Extract the (x, y) coordinate from the center of the cell holding the provided text.  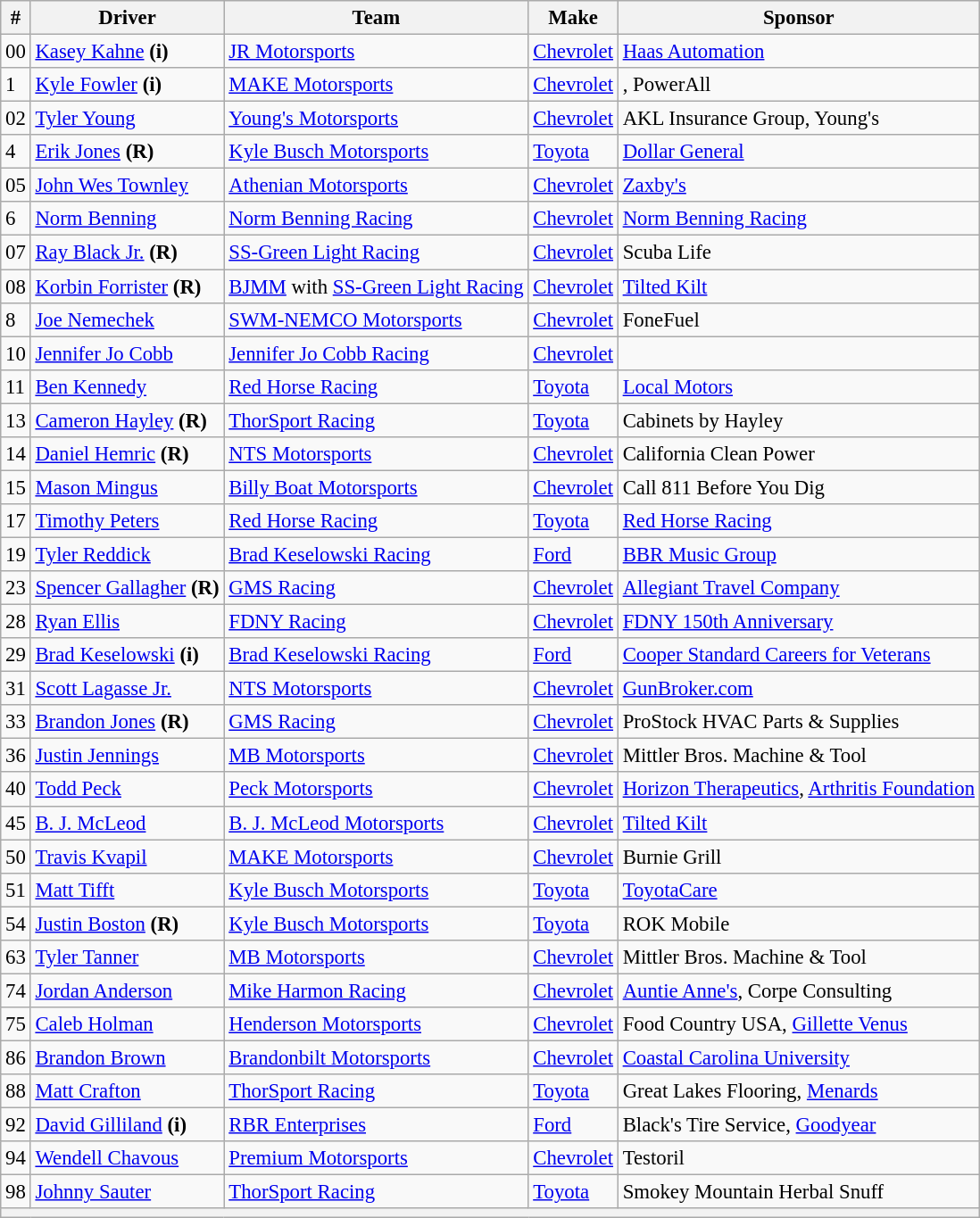
Zaxby's (798, 186)
, PowerAll (798, 85)
29 (16, 655)
Dollar General (798, 152)
# (16, 18)
Driver (127, 18)
02 (16, 119)
Sponsor (798, 18)
RBR Enterprises (377, 1125)
Great Lakes Flooring, Menards (798, 1091)
Joe Nemechek (127, 319)
Johnny Sauter (127, 1192)
Coastal Carolina University (798, 1057)
54 (16, 924)
63 (16, 957)
10 (16, 353)
14 (16, 454)
75 (16, 1024)
Cooper Standard Careers for Veterans (798, 655)
JR Motorsports (377, 52)
Haas Automation (798, 52)
17 (16, 521)
00 (16, 52)
Erik Jones (R) (127, 152)
Scott Lagasse Jr. (127, 689)
Kyle Fowler (i) (127, 85)
Call 811 Before You Dig (798, 487)
B. J. McLeod Motorsports (377, 823)
Brandonbilt Motorsports (377, 1057)
Todd Peck (127, 790)
Timothy Peters (127, 521)
Allegiant Travel Company (798, 588)
Justin Jennings (127, 756)
11 (16, 386)
45 (16, 823)
Local Motors (798, 386)
Travis Kvapil (127, 857)
Korbin Forrister (R) (127, 286)
Cameron Hayley (R) (127, 420)
SWM-NEMCO Motorsports (377, 319)
John Wes Townley (127, 186)
Peck Motorsports (377, 790)
74 (16, 990)
4 (16, 152)
Justin Boston (R) (127, 924)
Mason Mingus (127, 487)
08 (16, 286)
Brandon Brown (127, 1057)
Matt Tifft (127, 890)
40 (16, 790)
Brad Keselowski (i) (127, 655)
1 (16, 85)
Athenian Motorsports (377, 186)
36 (16, 756)
Make (573, 18)
Mike Harmon Racing (377, 990)
FoneFuel (798, 319)
Ray Black Jr. (R) (127, 253)
ROK Mobile (798, 924)
15 (16, 487)
86 (16, 1057)
8 (16, 319)
Ryan Ellis (127, 622)
Tyler Young (127, 119)
Cabinets by Hayley (798, 420)
Horizon Therapeutics, Arthritis Foundation (798, 790)
Brandon Jones (R) (127, 722)
Smokey Mountain Herbal Snuff (798, 1192)
GunBroker.com (798, 689)
Scuba Life (798, 253)
88 (16, 1091)
Auntie Anne's, Corpe Consulting (798, 990)
Testoril (798, 1158)
Wendell Chavous (127, 1158)
ToyotaCare (798, 890)
51 (16, 890)
33 (16, 722)
Matt Crafton (127, 1091)
Jordan Anderson (127, 990)
AKL Insurance Group, Young's (798, 119)
Billy Boat Motorsports (377, 487)
SS-Green Light Racing (377, 253)
Black's Tire Service, Goodyear (798, 1125)
B. J. McLeod (127, 823)
Spencer Gallagher (R) (127, 588)
98 (16, 1192)
Team (377, 18)
David Gilliland (i) (127, 1125)
Kasey Kahne (i) (127, 52)
23 (16, 588)
28 (16, 622)
Burnie Grill (798, 857)
FDNY 150th Anniversary (798, 622)
Jennifer Jo Cobb Racing (377, 353)
Daniel Hemric (R) (127, 454)
Tyler Reddick (127, 554)
07 (16, 253)
6 (16, 219)
92 (16, 1125)
13 (16, 420)
Norm Benning (127, 219)
Young's Motorsports (377, 119)
Ben Kennedy (127, 386)
Jennifer Jo Cobb (127, 353)
50 (16, 857)
94 (16, 1158)
Henderson Motorsports (377, 1024)
19 (16, 554)
BJMM with SS-Green Light Racing (377, 286)
ProStock HVAC Parts & Supplies (798, 722)
05 (16, 186)
31 (16, 689)
Caleb Holman (127, 1024)
BBR Music Group (798, 554)
Food Country USA, Gillette Venus (798, 1024)
FDNY Racing (377, 622)
Tyler Tanner (127, 957)
California Clean Power (798, 454)
Premium Motorsports (377, 1158)
